For the text-containing cell, return its midpoint in (x, y) coordinate format. 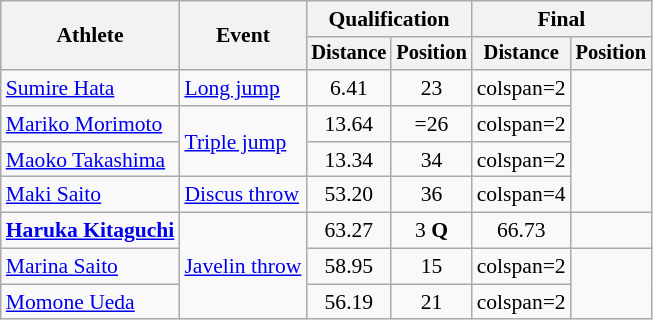
Sumire Hata (90, 88)
Long jump (242, 88)
56.19 (348, 302)
Discus throw (242, 195)
58.95 (348, 267)
Final (562, 19)
Event (242, 36)
6.41 (348, 88)
13.34 (348, 160)
Triple jump (242, 142)
=26 (431, 124)
66.73 (522, 231)
Athlete (90, 36)
53.20 (348, 195)
Javelin throw (242, 266)
13.64 (348, 124)
15 (431, 267)
colspan=4 (522, 195)
Marina Saito (90, 267)
34 (431, 160)
23 (431, 88)
Qualification (388, 19)
Maoko Takashima (90, 160)
Mariko Morimoto (90, 124)
Maki Saito (90, 195)
Haruka Kitaguchi (90, 231)
63.27 (348, 231)
36 (431, 195)
Momone Ueda (90, 302)
21 (431, 302)
3 Q (431, 231)
